Locate the cell with the specified text and output its (x, y) center coordinate. 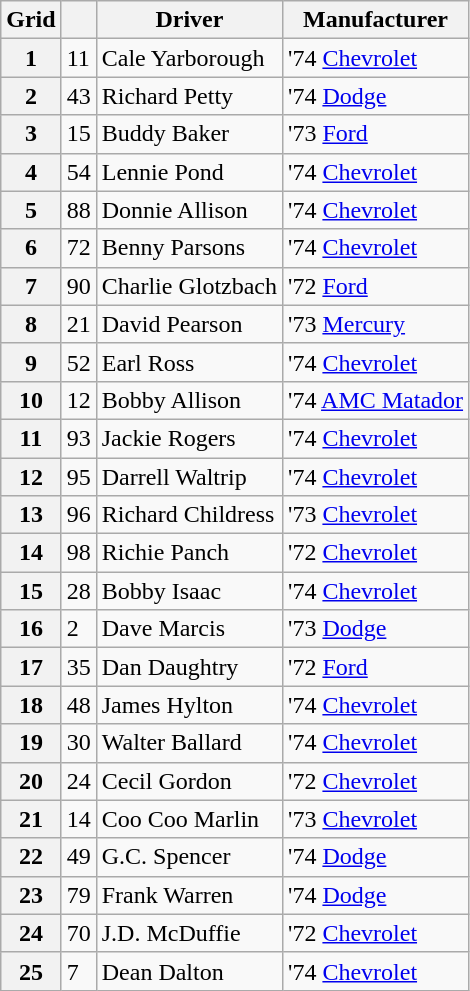
17 (31, 667)
19 (31, 743)
Bobby Allison (189, 400)
35 (78, 667)
49 (78, 857)
98 (78, 553)
Cale Yarborough (189, 58)
'73 Mercury (376, 324)
Buddy Baker (189, 134)
Cecil Gordon (189, 781)
'73 Ford (376, 134)
Coo Coo Marlin (189, 819)
Richard Petty (189, 96)
23 (31, 895)
22 (31, 857)
10 (31, 400)
G.C. Spencer (189, 857)
1 (31, 58)
8 (31, 324)
David Pearson (189, 324)
54 (78, 172)
Benny Parsons (189, 248)
52 (78, 362)
70 (78, 933)
Donnie Allison (189, 210)
Dave Marcis (189, 629)
30 (78, 743)
Dean Dalton (189, 971)
Earl Ross (189, 362)
Jackie Rogers (189, 438)
96 (78, 515)
Dan Daughtry (189, 667)
13 (31, 515)
'74 AMC Matador (376, 400)
25 (31, 971)
J.D. McDuffie (189, 933)
Driver (189, 20)
Darrell Waltrip (189, 477)
6 (31, 248)
48 (78, 705)
72 (78, 248)
Grid (31, 20)
Richard Childress (189, 515)
James Hylton (189, 705)
3 (31, 134)
Frank Warren (189, 895)
Bobby Isaac (189, 591)
88 (78, 210)
'73 Dodge (376, 629)
5 (31, 210)
Charlie Glotzbach (189, 286)
20 (31, 781)
9 (31, 362)
79 (78, 895)
43 (78, 96)
93 (78, 438)
95 (78, 477)
18 (31, 705)
4 (31, 172)
90 (78, 286)
16 (31, 629)
Lennie Pond (189, 172)
Walter Ballard (189, 743)
Manufacturer (376, 20)
28 (78, 591)
Richie Panch (189, 553)
